Scan for the cell matching the given text and deliver its [X, Y] coordinate at center. 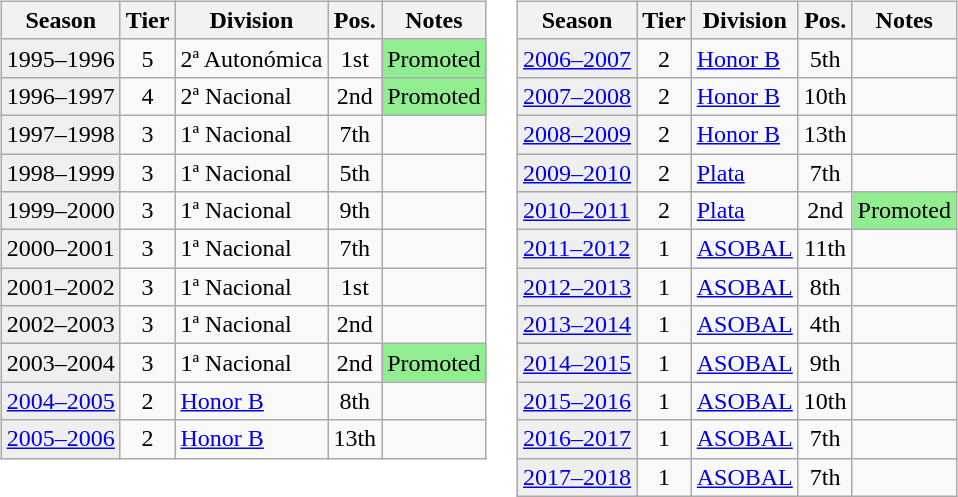
1997–1998 [60, 134]
2001–2002 [60, 287]
2008–2009 [578, 134]
2011–2012 [578, 249]
2016–2017 [578, 439]
2ª Autonómica [252, 58]
4th [825, 325]
2017–2018 [578, 477]
1999–2000 [60, 211]
2012–2013 [578, 287]
2ª Nacional [252, 96]
2002–2003 [60, 325]
1998–1999 [60, 173]
2010–2011 [578, 211]
2005–2006 [60, 439]
2014–2015 [578, 363]
5 [148, 58]
2009–2010 [578, 173]
2013–2014 [578, 325]
2000–2001 [60, 249]
1996–1997 [60, 96]
1995–1996 [60, 58]
2007–2008 [578, 96]
4 [148, 96]
2003–2004 [60, 363]
2004–2005 [60, 401]
2006–2007 [578, 58]
2015–2016 [578, 401]
11th [825, 249]
